Extract the [x, y] coordinate from the center of the cell holding the provided text.  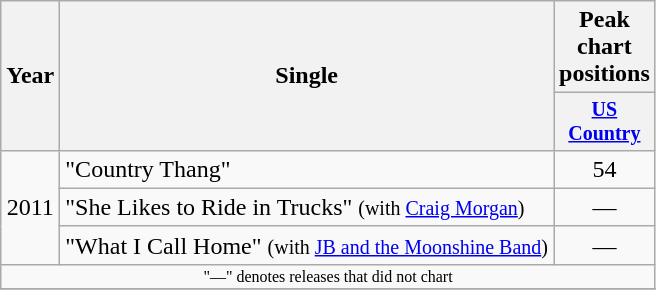
"She Likes to Ride in Trucks" (with Craig Morgan) [307, 207]
Year [30, 76]
"What I Call Home" (with JB and the Moonshine Band) [307, 245]
2011 [30, 207]
US Country [605, 122]
Single [307, 76]
"—" denotes releases that did not chart [328, 276]
54 [605, 169]
Peak chart positions [605, 47]
"Country Thang" [307, 169]
